Locate the cell with the specified text and output its (x, y) center coordinate. 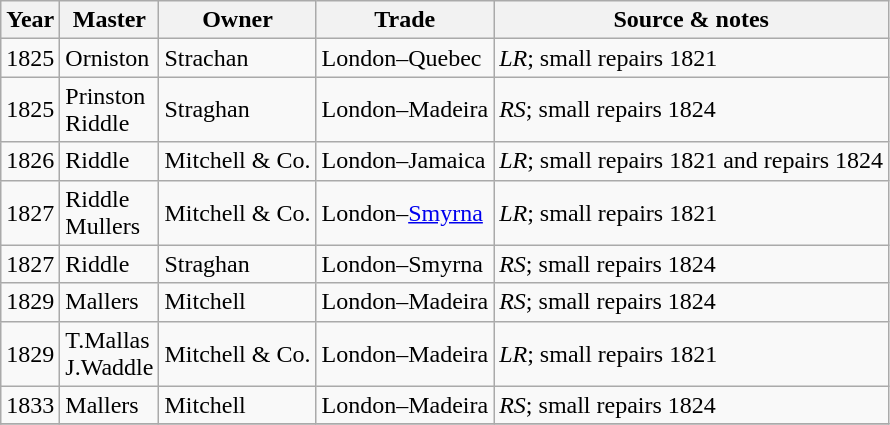
Strachan (238, 58)
Orniston (110, 58)
London–Quebec (405, 58)
T.MallasJ.Waddle (110, 354)
Year (30, 20)
Owner (238, 20)
1826 (30, 161)
PrinstonRiddle (110, 110)
Master (110, 20)
London–Jamaica (405, 161)
LR; small repairs 1821 and repairs 1824 (692, 161)
1833 (30, 405)
Trade (405, 20)
Source & notes (692, 20)
RiddleMullers (110, 212)
